Return [X, Y] of the center of cell containing provided text 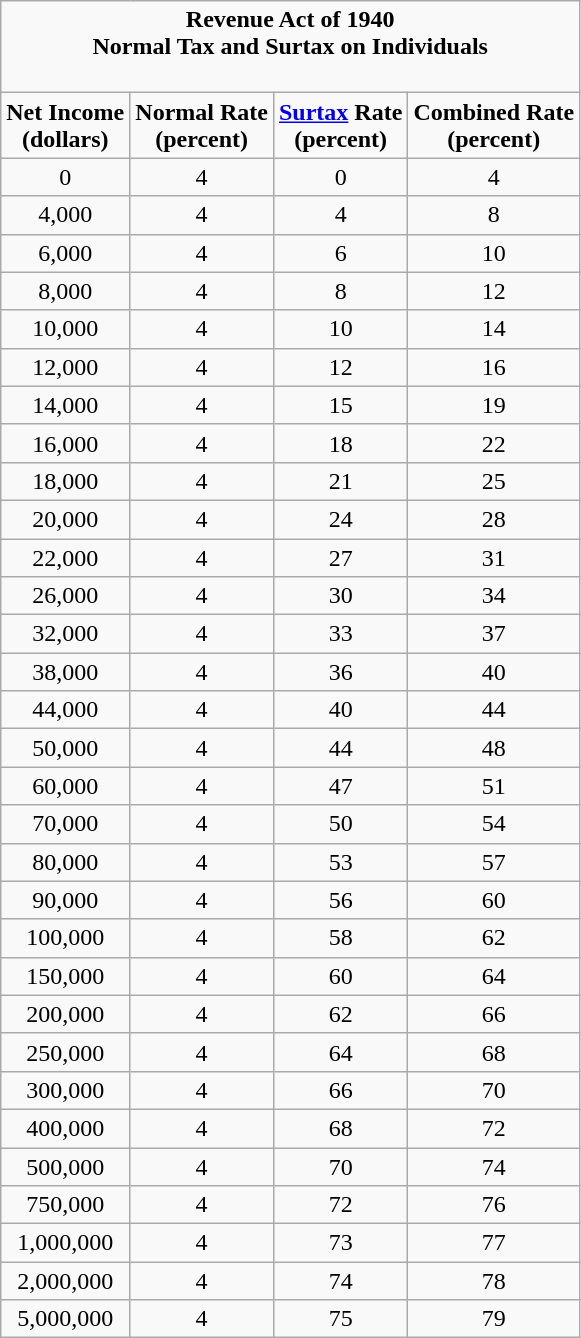
22 [494, 443]
73 [340, 1243]
18 [340, 443]
14 [494, 329]
34 [494, 596]
26,000 [66, 596]
75 [340, 1319]
16 [494, 367]
36 [340, 672]
Net Income(dollars) [66, 126]
32,000 [66, 634]
10,000 [66, 329]
Surtax Rate(percent) [340, 126]
76 [494, 1205]
78 [494, 1281]
50,000 [66, 748]
1,000,000 [66, 1243]
300,000 [66, 1090]
12,000 [66, 367]
31 [494, 557]
400,000 [66, 1128]
60,000 [66, 786]
58 [340, 938]
Revenue Act of 1940Normal Tax and Surtax on Individuals [290, 47]
15 [340, 405]
21 [340, 481]
54 [494, 824]
24 [340, 519]
8,000 [66, 291]
500,000 [66, 1167]
90,000 [66, 900]
25 [494, 481]
28 [494, 519]
16,000 [66, 443]
18,000 [66, 481]
2,000,000 [66, 1281]
6 [340, 253]
70,000 [66, 824]
150,000 [66, 976]
100,000 [66, 938]
27 [340, 557]
47 [340, 786]
57 [494, 862]
6,000 [66, 253]
5,000,000 [66, 1319]
80,000 [66, 862]
44,000 [66, 710]
56 [340, 900]
200,000 [66, 1014]
4,000 [66, 215]
22,000 [66, 557]
50 [340, 824]
79 [494, 1319]
14,000 [66, 405]
53 [340, 862]
48 [494, 748]
77 [494, 1243]
Normal Rate(percent) [202, 126]
38,000 [66, 672]
20,000 [66, 519]
19 [494, 405]
37 [494, 634]
Combined Rate(percent) [494, 126]
33 [340, 634]
51 [494, 786]
30 [340, 596]
750,000 [66, 1205]
250,000 [66, 1052]
